Provide the (X, Y) coordinate of the cell's center where the given text is located.  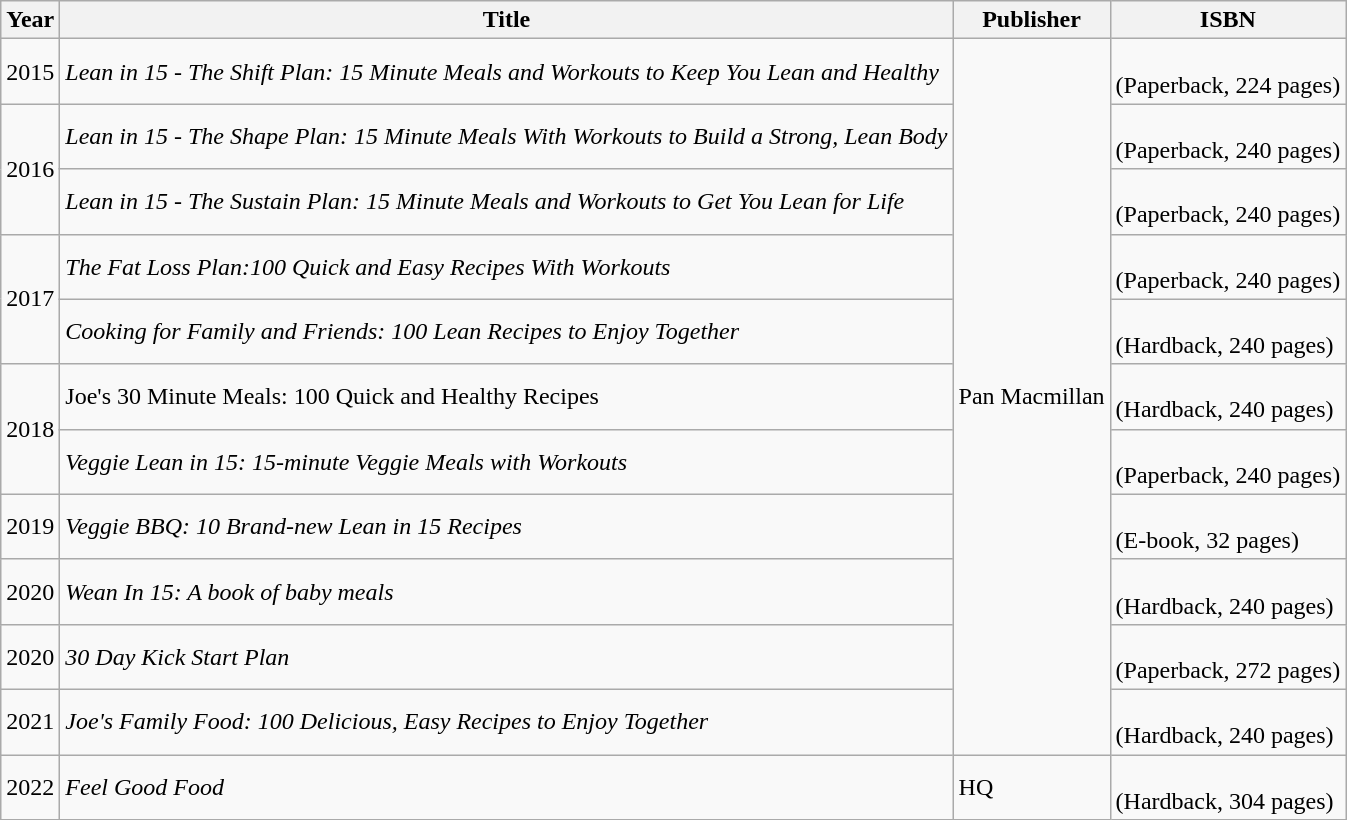
Pan Macmillan (1032, 397)
Year (30, 20)
(Paperback, 272 pages) (1228, 656)
Publisher (1032, 20)
Lean in 15 - The Shape Plan: 15 Minute Meals With Workouts to Build a Strong, Lean Body (506, 136)
2016 (30, 169)
Wean In 15: A book of baby meals (506, 592)
Lean in 15 - The Sustain Plan: 15 Minute Meals and Workouts to Get You Lean for Life (506, 202)
HQ (1032, 786)
Joe's Family Food: 100 Delicious, Easy Recipes to Enjoy Together (506, 722)
Veggie BBQ: 10 Brand-new Lean in 15 Recipes (506, 526)
(E-book, 32 pages) (1228, 526)
(Hardback, 304 pages) (1228, 786)
Cooking for Family and Friends: 100 Lean Recipes to Enjoy Together (506, 332)
Title (506, 20)
2017 (30, 299)
30 Day Kick Start Plan (506, 656)
2015 (30, 72)
(Paperback, 224 pages) (1228, 72)
2021 (30, 722)
2022 (30, 786)
2019 (30, 526)
Joe's 30 Minute Meals: 100 Quick and Healthy Recipes (506, 396)
ISBN (1228, 20)
2018 (30, 429)
The Fat Loss Plan:100 Quick and Easy Recipes With Workouts (506, 266)
Veggie Lean in 15: 15-minute Veggie Meals with Workouts (506, 462)
Lean in 15 - The Shift Plan: 15 Minute Meals and Workouts to Keep You Lean and Healthy (506, 72)
Feel Good Food (506, 786)
